Capture the cell that displays the provided text and extract its [X, Y] central coordinate. 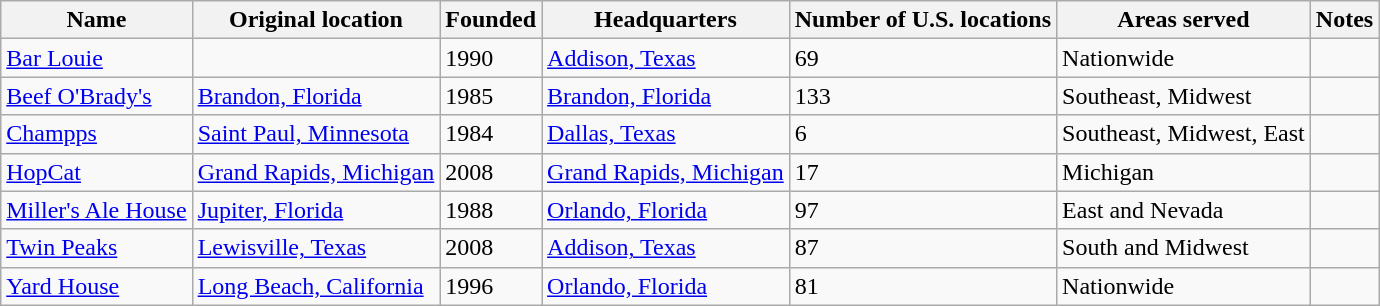
Founded [491, 20]
South and Midwest [1184, 248]
133 [922, 96]
1984 [491, 134]
87 [922, 248]
81 [922, 286]
Southeast, Midwest [1184, 96]
Michigan [1184, 172]
Saint Paul, Minnesota [316, 134]
Miller's Ale House [96, 210]
Headquarters [666, 20]
Areas served [1184, 20]
1988 [491, 210]
17 [922, 172]
69 [922, 58]
Champps [96, 134]
Notes [1344, 20]
Original location [316, 20]
Beef O'Brady's [96, 96]
Bar Louie [96, 58]
97 [922, 210]
Yard House [96, 286]
1996 [491, 286]
HopCat [96, 172]
Jupiter, Florida [316, 210]
Twin Peaks [96, 248]
Number of U.S. locations [922, 20]
East and Nevada [1184, 210]
6 [922, 134]
1985 [491, 96]
Southeast, Midwest, East [1184, 134]
1990 [491, 58]
Long Beach, California [316, 286]
Dallas, Texas [666, 134]
Name [96, 20]
Lewisville, Texas [316, 248]
